For the text-containing cell, return its midpoint in (x, y) coordinate format. 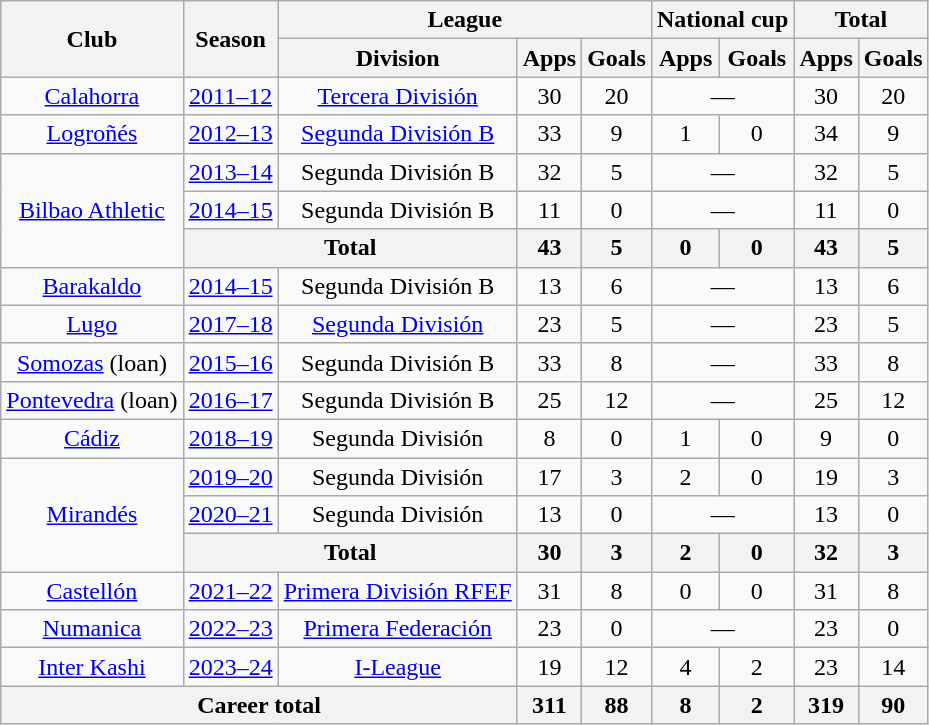
Tercera División (398, 96)
Primera División RFEF (398, 591)
Numanica (92, 629)
Career total (259, 705)
Primera Federación (398, 629)
2018–19 (230, 438)
League (464, 20)
National cup (722, 20)
2016–17 (230, 400)
Mirandés (92, 515)
319 (826, 705)
2020–21 (230, 515)
Season (230, 39)
90 (893, 705)
Club (92, 39)
Pontevedra (loan) (92, 400)
2011–12 (230, 96)
Inter Kashi (92, 667)
34 (826, 134)
2023–24 (230, 667)
2015–16 (230, 362)
2017–18 (230, 324)
4 (685, 667)
Cádiz (92, 438)
Bilbao Athletic (92, 210)
88 (617, 705)
2021–22 (230, 591)
2019–20 (230, 477)
2022–23 (230, 629)
Castellón (92, 591)
Division (398, 58)
14 (893, 667)
Barakaldo (92, 286)
Logroñés (92, 134)
311 (549, 705)
17 (549, 477)
2012–13 (230, 134)
Somozas (loan) (92, 362)
I-League (398, 667)
Lugo (92, 324)
2013–14 (230, 172)
Calahorra (92, 96)
